Output the [X, Y] coordinate of the center of the cell containing the given text.  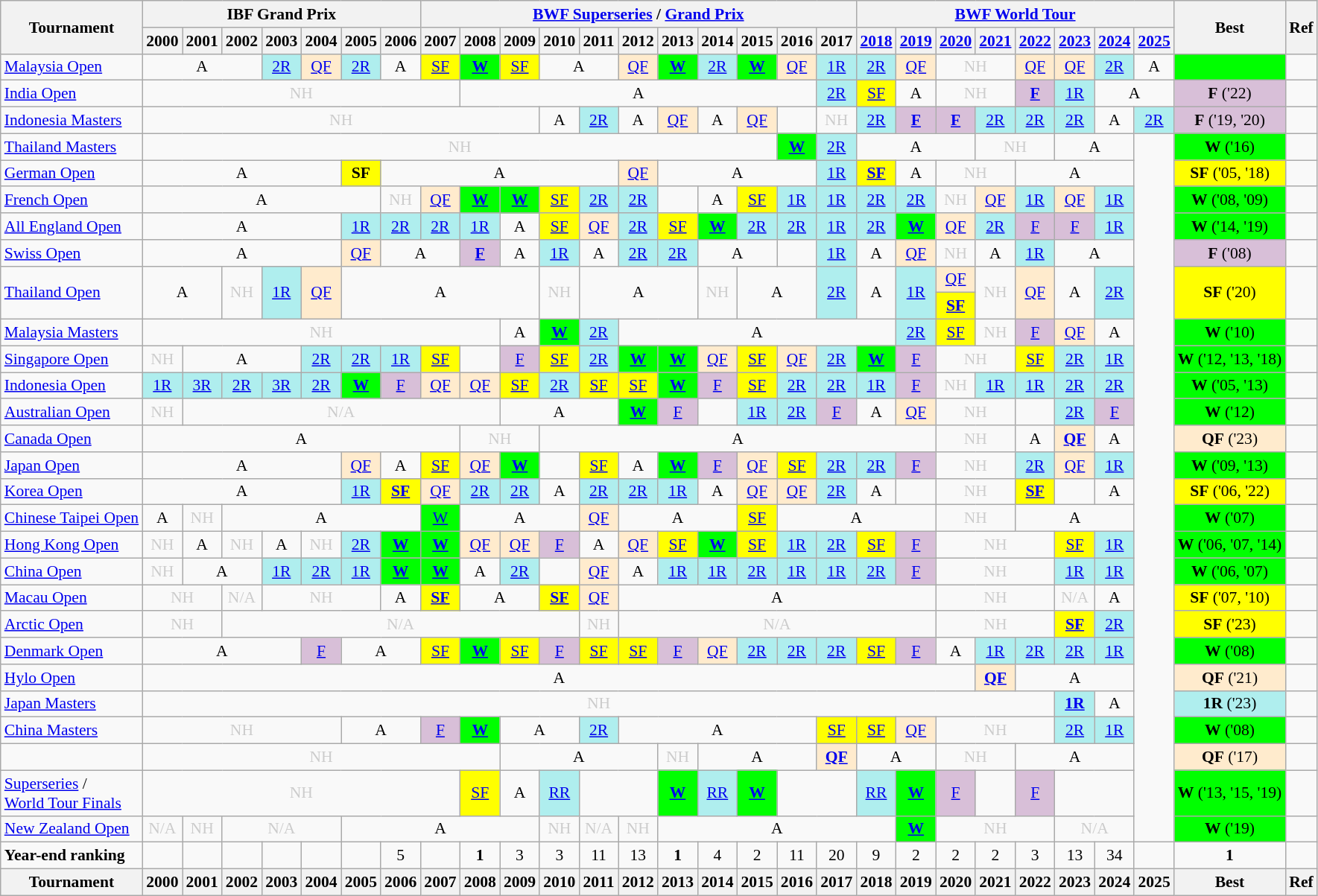
W ('19) [1230, 829]
SF ('06, '22) [1230, 492]
Malaysia Open [72, 67]
Indonesia Masters [72, 121]
India Open [72, 94]
W ('07) [1230, 518]
W ('13, '15, '19) [1230, 792]
F ('08) [1230, 253]
SF ('23) [1230, 625]
W ('08, '09) [1230, 200]
Year-end ranking [72, 856]
Australian Open [72, 413]
QF ('23) [1230, 439]
Indonesia Open [72, 386]
Canada Open [72, 439]
Swiss Open [72, 253]
German Open [72, 174]
BWF World Tour [1015, 14]
F ('22) [1230, 94]
W ('12, '13, '18) [1230, 359]
IBF Grand Prix [282, 14]
Superseries / World Tour Finals [72, 792]
Macau Open [72, 598]
Thailand Masters [72, 147]
W ('10) [1230, 333]
Hong Kong Open [72, 545]
Malaysia Masters [72, 333]
Japan Masters [72, 704]
W ('14, '19) [1230, 226]
Thailand Open [72, 292]
SF ('05, '18) [1230, 174]
Denmark Open [72, 651]
Japan Open [72, 466]
All England Open [72, 226]
W ('16) [1230, 147]
Korea Open [72, 492]
20 [836, 856]
F ('19, '20) [1230, 121]
QF ('21) [1230, 678]
Arctic Open [72, 625]
French Open [72, 200]
9 [876, 856]
SF ('20) [1230, 292]
SF ('07, '10) [1230, 598]
Singapore Open [72, 359]
Chinese Taipei Open [72, 518]
W ('05, '13) [1230, 386]
QF ('17) [1230, 757]
4 [717, 856]
W ('06, '07) [1230, 571]
1R ('23) [1230, 704]
China Masters [72, 731]
W ('06, '07, '14) [1230, 545]
BWF Superseries / Grand Prix [638, 14]
China Open [72, 571]
Hylo Open [72, 678]
5 [401, 856]
New Zealand Open [72, 829]
W ('09, '13) [1230, 466]
34 [1115, 856]
W ('12) [1230, 413]
